Return (x, y) of the center of cell containing provided text 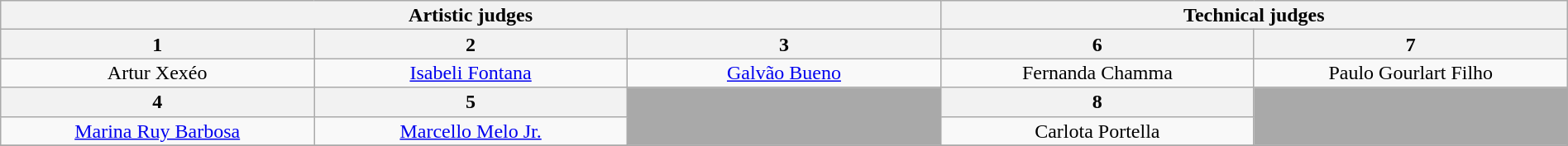
4 (157, 102)
5 (471, 102)
1 (157, 45)
3 (784, 45)
Marina Ruy Barbosa (157, 130)
Carlota Portella (1097, 130)
Technical judges (1254, 15)
Artur Xexéo (157, 73)
Isabeli Fontana (471, 73)
6 (1097, 45)
Galvão Bueno (784, 73)
Fernanda Chamma (1097, 73)
7 (1411, 45)
2 (471, 45)
Marcello Melo Jr. (471, 130)
Paulo Gourlart Filho (1411, 73)
Artistic judges (471, 15)
8 (1097, 102)
